Provide the [X, Y] coordinate of the cell's center where the given text is located.  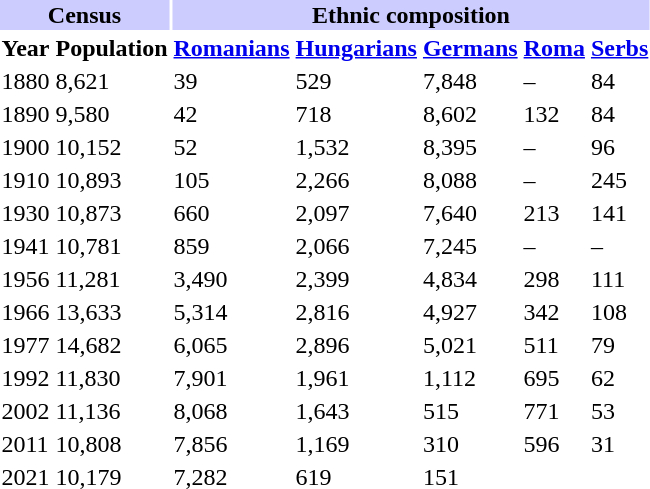
39 [232, 81]
8,068 [232, 411]
7,856 [232, 444]
11,281 [112, 279]
7,848 [470, 81]
62 [619, 378]
6,065 [232, 345]
8,621 [112, 81]
7,245 [470, 246]
Population [112, 48]
718 [356, 114]
42 [232, 114]
1890 [26, 114]
Germans [470, 48]
529 [356, 81]
2,066 [356, 246]
660 [232, 213]
859 [232, 246]
1956 [26, 279]
141 [619, 213]
2,896 [356, 345]
596 [554, 444]
342 [554, 312]
10,152 [112, 147]
1900 [26, 147]
53 [619, 411]
Serbs [619, 48]
1992 [26, 378]
1,532 [356, 147]
771 [554, 411]
108 [619, 312]
7,640 [470, 213]
52 [232, 147]
10,893 [112, 180]
310 [470, 444]
245 [619, 180]
1,643 [356, 411]
695 [554, 378]
7,901 [232, 378]
Hungarians [356, 48]
2002 [26, 411]
8,395 [470, 147]
2,816 [356, 312]
1,961 [356, 378]
1,169 [356, 444]
511 [554, 345]
111 [619, 279]
Year [26, 48]
Romanians [232, 48]
10,781 [112, 246]
1930 [26, 213]
Census [84, 15]
11,136 [112, 411]
2,266 [356, 180]
4,834 [470, 279]
79 [619, 345]
1977 [26, 345]
5,314 [232, 312]
105 [232, 180]
11,830 [112, 378]
8,602 [470, 114]
4,927 [470, 312]
14,682 [112, 345]
3,490 [232, 279]
1941 [26, 246]
9,580 [112, 114]
1910 [26, 180]
2,399 [356, 279]
2011 [26, 444]
132 [554, 114]
1966 [26, 312]
Ethnic composition [411, 15]
213 [554, 213]
298 [554, 279]
2,097 [356, 213]
13,633 [112, 312]
31 [619, 444]
5,021 [470, 345]
515 [470, 411]
1,112 [470, 378]
10,873 [112, 213]
1880 [26, 81]
10,808 [112, 444]
96 [619, 147]
Roma [554, 48]
8,088 [470, 180]
